Scan for the cell matching the given text and deliver its [x, y] coordinate at center. 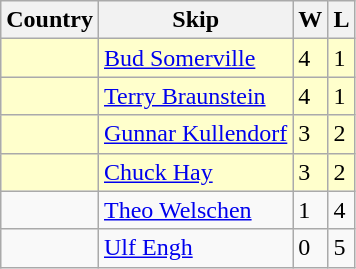
Bud Somerville [195, 58]
Chuck Hay [195, 172]
0 [310, 248]
Ulf Engh [195, 248]
Theo Welschen [195, 210]
5 [342, 248]
Skip [195, 20]
L [342, 20]
Terry Braunstein [195, 96]
Country [50, 20]
Gunnar Kullendorf [195, 134]
W [310, 20]
